Return the [X, Y] coordinate for the center point of the cell that contains the specified text.  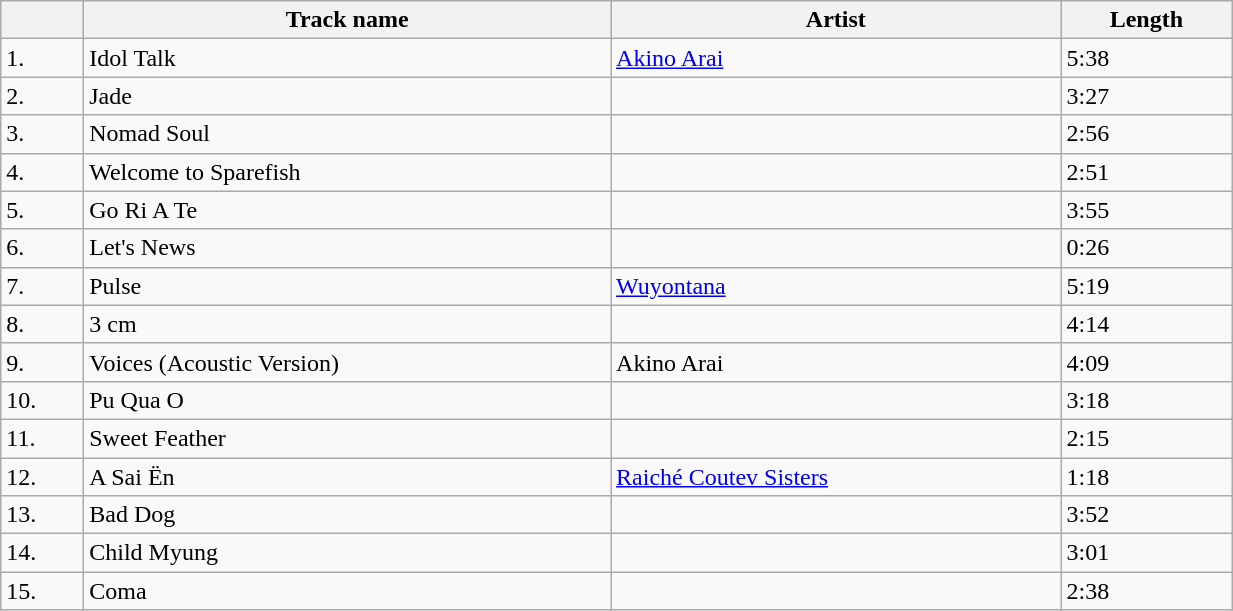
7. [42, 286]
Pulse [348, 286]
3:55 [1146, 210]
3:27 [1146, 96]
15. [42, 591]
Child Myung [348, 553]
Jade [348, 96]
3:18 [1146, 400]
3. [42, 134]
2. [42, 96]
1. [42, 58]
4. [42, 172]
14. [42, 553]
10. [42, 400]
8. [42, 324]
Track name [348, 20]
2:15 [1146, 438]
5. [42, 210]
Let's News [348, 248]
Bad Dog [348, 515]
Welcome to Sparefish [348, 172]
5:38 [1146, 58]
Idol Talk [348, 58]
6. [42, 248]
Nomad Soul [348, 134]
Wuyontana [836, 286]
Length [1146, 20]
13. [42, 515]
Sweet Feather [348, 438]
Voices (Acoustic Version) [348, 362]
4:14 [1146, 324]
2:51 [1146, 172]
5:19 [1146, 286]
12. [42, 477]
2:38 [1146, 591]
3 cm [348, 324]
9. [42, 362]
A Sai Ën [348, 477]
Pu Qua O [348, 400]
Raiché Coutev Sisters [836, 477]
Coma [348, 591]
Go Ri A Te [348, 210]
Artist [836, 20]
1:18 [1146, 477]
2:56 [1146, 134]
4:09 [1146, 362]
3:01 [1146, 553]
0:26 [1146, 248]
3:52 [1146, 515]
11. [42, 438]
